Scan for the cell matching the given text and deliver its (x, y) coordinate at center. 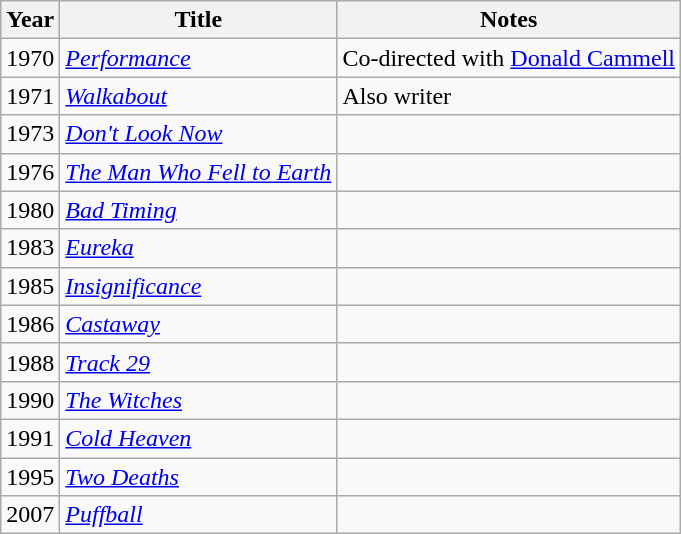
1980 (30, 210)
Bad Timing (198, 210)
The Man Who Fell to Earth (198, 172)
Co-directed with Donald Cammell (509, 58)
Track 29 (198, 362)
Notes (509, 20)
The Witches (198, 400)
1985 (30, 286)
Two Deaths (198, 477)
1995 (30, 477)
1973 (30, 134)
1983 (30, 248)
Performance (198, 58)
Eureka (198, 248)
Puffball (198, 515)
Don't Look Now (198, 134)
1986 (30, 324)
1976 (30, 172)
Insignificance (198, 286)
Walkabout (198, 96)
Also writer (509, 96)
1991 (30, 438)
1988 (30, 362)
Castaway (198, 324)
1971 (30, 96)
Title (198, 20)
2007 (30, 515)
1990 (30, 400)
Year (30, 20)
1970 (30, 58)
Cold Heaven (198, 438)
